Identify which cell holds the provided text, then report its (X, Y) central coordinate. 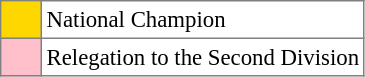
National Champion (202, 20)
Relegation to the Second Division (202, 57)
